Determine the [X, Y] coordinate at the center of the cell enclosing the given text.  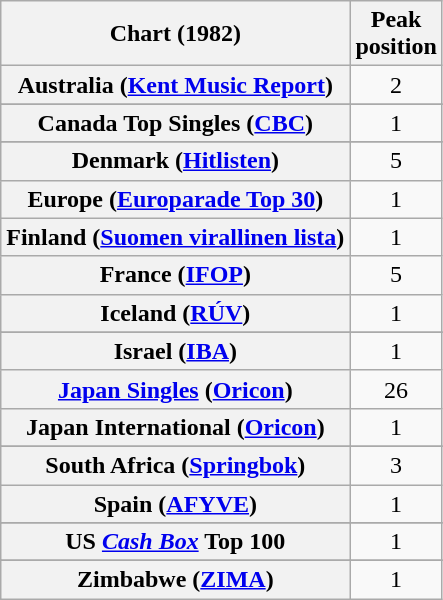
Australia (Kent Music Report) [176, 85]
Zimbabwe (ZIMA) [176, 580]
Japan International (Oricon) [176, 427]
Spain (AFYVE) [176, 503]
Denmark (Hitlisten) [176, 161]
26 [396, 389]
Israel (IBA) [176, 351]
2 [396, 85]
US Cash Box Top 100 [176, 542]
Canada Top Singles (CBC) [176, 123]
France (IFOP) [176, 275]
South Africa (Springbok) [176, 465]
Iceland (RÚV) [176, 313]
Finland (Suomen virallinen lista) [176, 237]
Peakposition [396, 34]
Japan Singles (Oricon) [176, 389]
Europe (Europarade Top 30) [176, 199]
Chart (1982) [176, 34]
3 [396, 465]
